Identify which cell holds the provided text, then report its (X, Y) central coordinate. 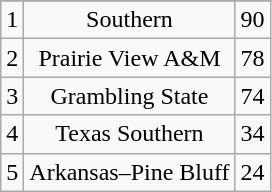
4 (12, 134)
34 (252, 134)
24 (252, 172)
3 (12, 96)
Arkansas–Pine Bluff (130, 172)
90 (252, 20)
Southern (130, 20)
1 (12, 20)
5 (12, 172)
74 (252, 96)
Texas Southern (130, 134)
Grambling State (130, 96)
Prairie View A&M (130, 58)
2 (12, 58)
78 (252, 58)
